Identify which cell holds the provided text, then report its (X, Y) central coordinate. 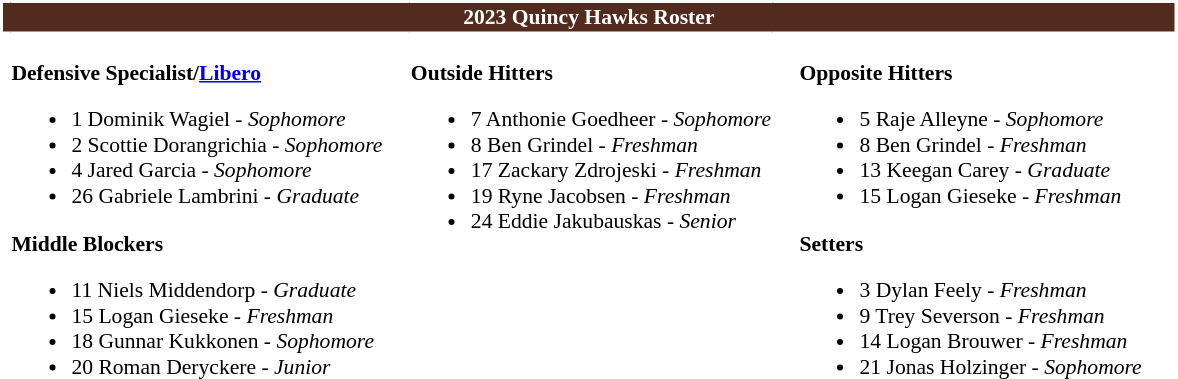
2023 Quincy Hawks Roster (590, 18)
